Search for the cell housing the specified text and yield its [X, Y] center coordinate. 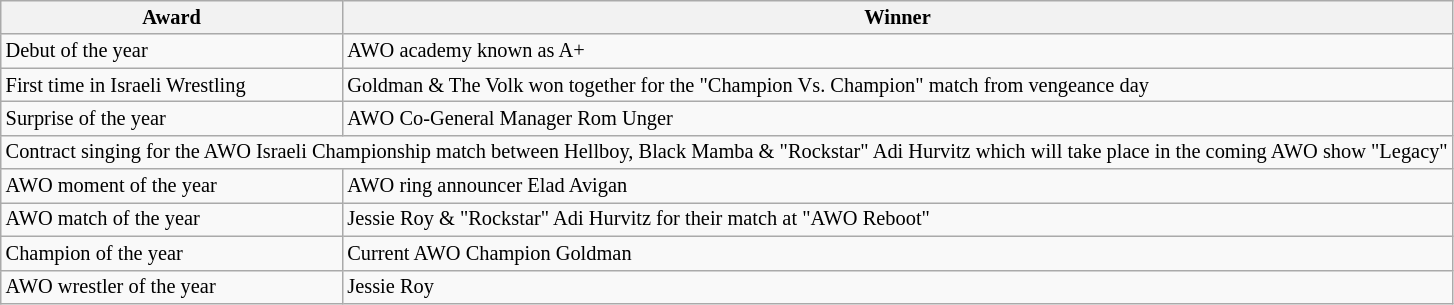
Champion of the year [172, 253]
AWO ring announcer Elad Avigan [897, 186]
Winner [897, 17]
First time in Israeli Wrestling [172, 85]
Debut of the year [172, 51]
Goldman & The Volk won together for the "Champion Vs. Champion" match from vengeance day [897, 85]
Jessie Roy [897, 287]
Surprise of the year [172, 118]
AWO match of the year [172, 219]
Jessie Roy & "Rockstar" Adi Hurvitz for their match at "AWO Reboot" [897, 219]
AWO moment of the year [172, 186]
Current AWO Champion Goldman [897, 253]
AWO Co-General Manager Rom Unger [897, 118]
Award [172, 17]
AWO academy known as A+ [897, 51]
AWO wrestler of the year [172, 287]
